Find where the given text appears and provide that cell's center as [X, Y] coordinate. 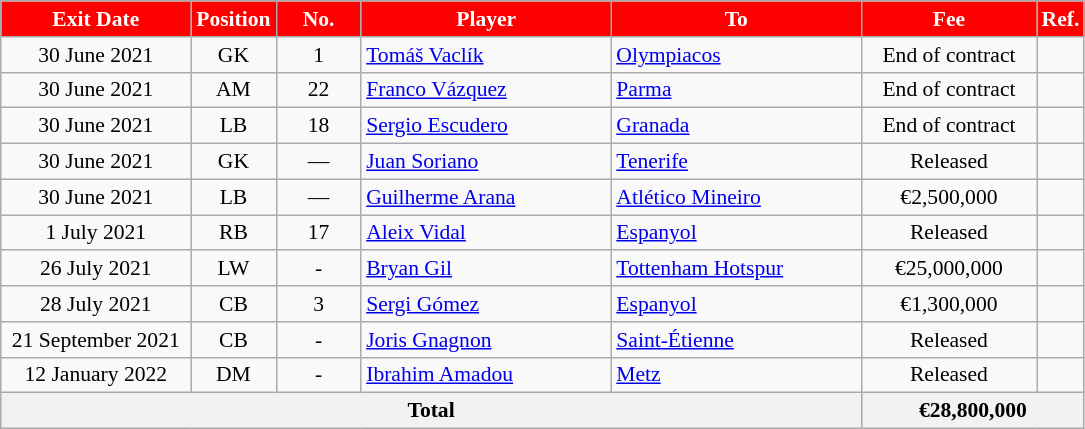
Position [234, 19]
17 [318, 233]
26 July 2021 [96, 269]
Granada [736, 126]
Saint-Étienne [736, 340]
RB [234, 233]
DM [234, 375]
Ibrahim Amadou [486, 375]
22 [318, 90]
Sergio Escudero [486, 126]
Player [486, 19]
Parma [736, 90]
18 [318, 126]
€1,300,000 [948, 304]
12 January 2022 [96, 375]
Ref. [1060, 19]
21 September 2021 [96, 340]
Guilherme Arana [486, 197]
To [736, 19]
1 July 2021 [96, 233]
Fee [948, 19]
LW [234, 269]
Olympiacos [736, 55]
1 [318, 55]
Tomáš Vaclík [486, 55]
Juan Soriano [486, 162]
Tottenham Hotspur [736, 269]
AM [234, 90]
3 [318, 304]
Bryan Gil [486, 269]
No. [318, 19]
Total [432, 411]
€25,000,000 [948, 269]
Joris Gnagnon [486, 340]
28 July 2021 [96, 304]
Exit Date [96, 19]
Atlético Mineiro [736, 197]
Aleix Vidal [486, 233]
Franco Vázquez [486, 90]
€2,500,000 [948, 197]
Tenerife [736, 162]
€28,800,000 [972, 411]
Metz [736, 375]
Sergi Gómez [486, 304]
